Return [x, y] of the center of cell containing provided text 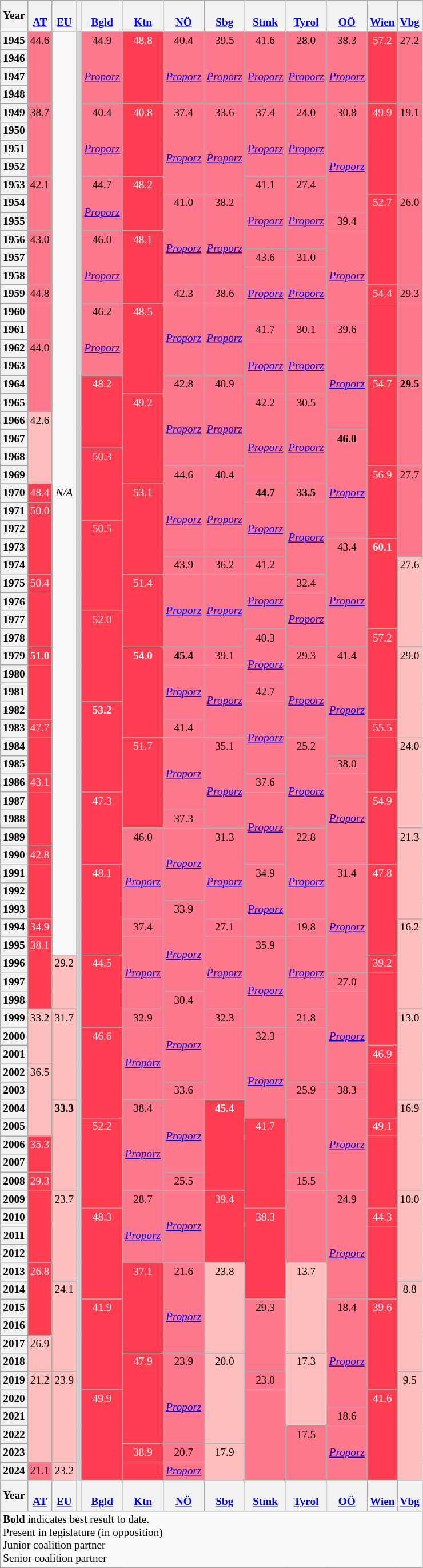
1945 [14, 41]
22.8 [306, 837]
31.0 [306, 258]
30.8 [346, 113]
52.0 [102, 656]
31.7 [64, 1054]
39.2 [382, 964]
46.9 [382, 1055]
47.9 [143, 1362]
24.9 [346, 1199]
2017 [14, 1344]
1982 [14, 710]
56.9 [382, 475]
52.7 [382, 203]
2012 [14, 1254]
1996 [14, 964]
28.0 [306, 41]
39.1 [224, 656]
43.9 [184, 565]
54.7 [382, 385]
43.1 [40, 783]
23.8 [224, 1308]
Bold indicates best result to date. Present in legislature (in opposition) Junior coalition partner Senior coalition partner [212, 1539]
1957 [14, 258]
1952 [14, 167]
2002 [14, 1072]
39.5 [224, 41]
1963 [14, 366]
1951 [14, 149]
55.5 [382, 728]
2020 [14, 1399]
1946 [14, 58]
17.9 [224, 1462]
35.1 [224, 747]
51.7 [143, 783]
1955 [14, 221]
46.2 [102, 312]
33.2 [40, 1036]
30.5 [306, 403]
9.5 [409, 1426]
2014 [14, 1290]
47.8 [382, 873]
29.5 [409, 385]
N/A [64, 493]
1968 [14, 457]
1947 [14, 77]
15.5 [306, 1181]
29.2 [64, 982]
16.2 [409, 964]
40.3 [265, 638]
1970 [14, 493]
2016 [14, 1326]
35.9 [265, 946]
1953 [14, 185]
41.2 [265, 565]
1966 [14, 421]
42.6 [40, 448]
42.2 [265, 403]
26.8 [40, 1272]
1977 [14, 620]
10.0 [409, 1236]
2010 [14, 1217]
1997 [14, 982]
2019 [14, 1380]
41.0 [184, 203]
2003 [14, 1091]
13.7 [306, 1308]
20.7 [184, 1453]
37.6 [265, 783]
38.6 [224, 294]
1987 [14, 801]
50.0 [40, 511]
1999 [14, 1018]
38.9 [143, 1453]
26.9 [40, 1353]
36.5 [40, 1100]
40.9 [224, 385]
48.4 [40, 493]
2018 [14, 1362]
1983 [14, 728]
27.2 [409, 41]
43.4 [346, 548]
27.0 [346, 982]
38.4 [143, 1108]
33.9 [184, 909]
21.1 [40, 1471]
35.3 [40, 1145]
38.7 [40, 113]
27.4 [306, 185]
2021 [14, 1416]
42.3 [184, 294]
1976 [14, 602]
1962 [14, 349]
1975 [14, 584]
1993 [14, 909]
37.1 [143, 1308]
44.9 [102, 41]
2015 [14, 1308]
27.1 [224, 928]
1991 [14, 873]
1978 [14, 638]
18.6 [346, 1416]
1948 [14, 95]
42.1 [40, 185]
1995 [14, 946]
2013 [14, 1272]
21.2 [40, 1416]
1989 [14, 837]
44.0 [40, 349]
50.4 [40, 584]
1958 [14, 276]
54.9 [382, 801]
1959 [14, 294]
2024 [14, 1471]
50.3 [102, 484]
38.0 [346, 765]
41.9 [102, 1308]
38.1 [40, 946]
36.2 [224, 565]
2006 [14, 1145]
40.8 [143, 140]
21.6 [184, 1272]
49.1 [382, 1127]
2005 [14, 1127]
1967 [14, 439]
24.1 [64, 1326]
21.3 [409, 873]
23.2 [64, 1471]
1994 [14, 928]
1992 [14, 892]
31.4 [346, 873]
43.6 [265, 258]
51.0 [40, 656]
52.2 [102, 1163]
54.0 [143, 692]
37.3 [184, 819]
53.1 [143, 529]
38.2 [224, 203]
19.8 [306, 928]
53.2 [102, 746]
16.9 [409, 1145]
48.8 [143, 68]
31.3 [224, 837]
1964 [14, 385]
27.7 [409, 475]
17.5 [306, 1435]
2022 [14, 1435]
1998 [14, 1000]
60.1 [382, 548]
30.4 [184, 1000]
48.3 [102, 1253]
46.6 [102, 1072]
1950 [14, 131]
1969 [14, 475]
33.5 [306, 493]
1960 [14, 312]
54.4 [382, 294]
23.7 [64, 1236]
48.5 [143, 348]
1974 [14, 565]
1972 [14, 529]
41.1 [265, 185]
1990 [14, 856]
43.0 [40, 240]
30.1 [306, 330]
1949 [14, 113]
1973 [14, 548]
47.7 [40, 728]
8.8 [409, 1326]
17.3 [306, 1389]
49.2 [143, 439]
1988 [14, 819]
1981 [14, 692]
25.5 [184, 1181]
20.0 [224, 1398]
2023 [14, 1453]
1980 [14, 674]
28.7 [143, 1199]
1984 [14, 747]
51.4 [143, 611]
44.8 [40, 294]
2001 [14, 1055]
21.8 [306, 1018]
2009 [14, 1199]
25.2 [306, 747]
50.5 [102, 565]
44.5 [102, 991]
1965 [14, 403]
27.6 [409, 601]
2008 [14, 1181]
19.1 [409, 113]
1956 [14, 240]
26.0 [409, 203]
32.4 [306, 584]
1961 [14, 330]
32.9 [143, 1018]
25.9 [306, 1091]
1986 [14, 783]
2000 [14, 1036]
1971 [14, 511]
42.7 [265, 692]
2011 [14, 1236]
13.0 [409, 1054]
47.3 [102, 829]
18.4 [346, 1308]
2007 [14, 1163]
23.0 [265, 1380]
1979 [14, 656]
29.0 [409, 692]
33.3 [64, 1145]
1985 [14, 765]
44.3 [382, 1217]
1954 [14, 203]
2004 [14, 1108]
